Return [x, y] of the center of cell containing provided text 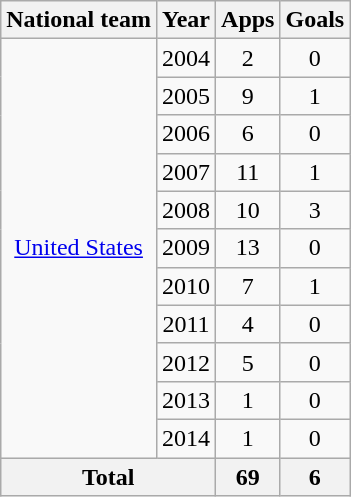
2005 [186, 96]
Apps [248, 20]
2014 [186, 438]
5 [248, 362]
7 [248, 286]
3 [315, 210]
2 [248, 58]
4 [248, 324]
United States [79, 248]
11 [248, 172]
Year [186, 20]
2008 [186, 210]
2007 [186, 172]
2013 [186, 400]
Goals [315, 20]
2004 [186, 58]
69 [248, 477]
2012 [186, 362]
9 [248, 96]
2010 [186, 286]
13 [248, 248]
National team [79, 20]
Total [108, 477]
2006 [186, 134]
2009 [186, 248]
2011 [186, 324]
10 [248, 210]
